Detect which cell encompasses the target text, then output its [x, y] center coordinate. 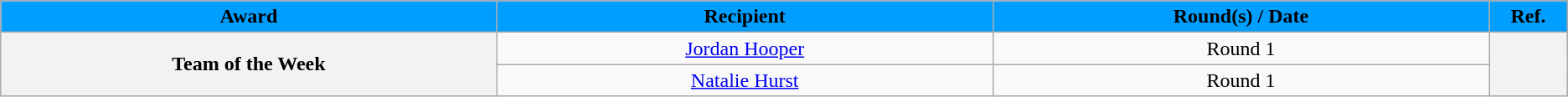
Ref. [1529, 17]
Team of the Week [249, 64]
Natalie Hurst [745, 80]
Recipient [745, 17]
Award [249, 17]
Jordan Hooper [745, 48]
Round(s) / Date [1240, 17]
